Pinpoint the cell where the given text exists, returning its [X, Y] midpoint coordinate. 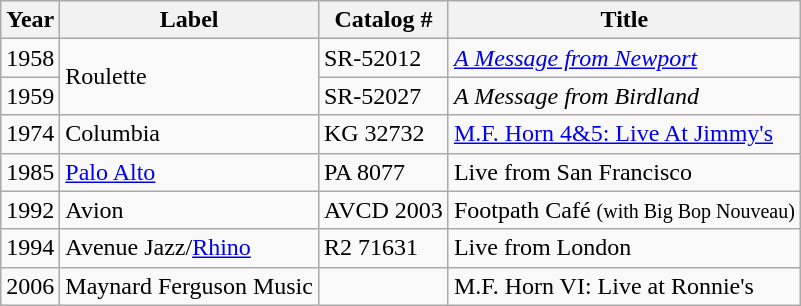
1958 [30, 58]
KG 32732 [383, 134]
SR-52027 [383, 96]
1959 [30, 96]
Catalog # [383, 20]
A Message from Newport [624, 58]
PA 8077 [383, 172]
Live from San Francisco [624, 172]
Live from London [624, 248]
2006 [30, 286]
Roulette [190, 77]
A Message from Birdland [624, 96]
Avenue Jazz/Rhino [190, 248]
R2 71631 [383, 248]
1994 [30, 248]
Columbia [190, 134]
1992 [30, 210]
Year [30, 20]
M.F. Horn VI: Live at Ronnie's [624, 286]
Maynard Ferguson Music [190, 286]
AVCD 2003 [383, 210]
Title [624, 20]
SR-52012 [383, 58]
Palo Alto [190, 172]
1985 [30, 172]
1974 [30, 134]
Footpath Café (with Big Bop Nouveau) [624, 210]
M.F. Horn 4&5: Live At Jimmy's [624, 134]
Label [190, 20]
Avion [190, 210]
